Output the [x, y] coordinate of the center of the cell containing the given text.  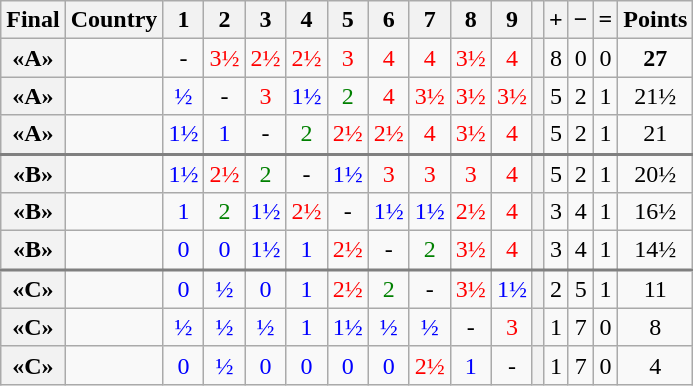
Final [33, 20]
21½ [656, 96]
6 [388, 20]
Country [114, 20]
9 [512, 20]
+ [556, 20]
11 [656, 288]
21 [656, 134]
27 [656, 58]
− [580, 20]
20½ [656, 174]
= [606, 20]
14½ [656, 250]
16½ [656, 212]
Points [656, 20]
